Pinpoint the cell where the given text exists, returning its (x, y) midpoint coordinate. 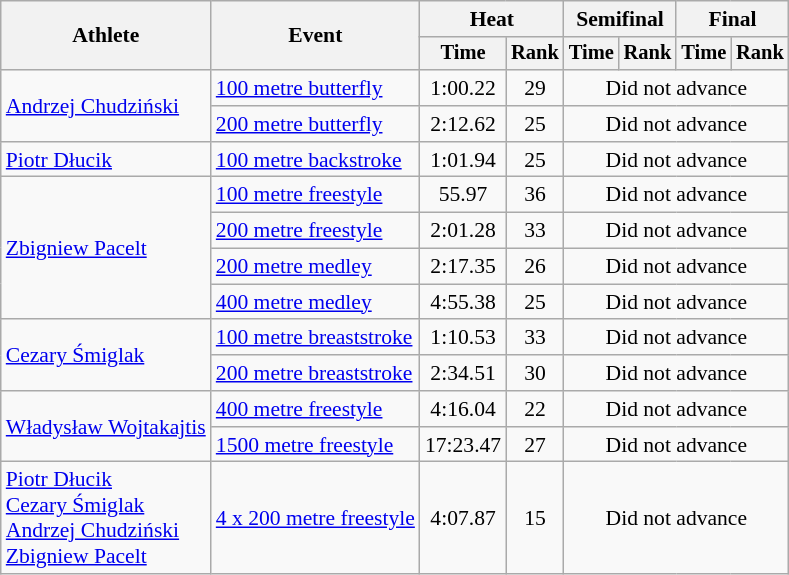
22 (535, 409)
15 (535, 518)
Event (316, 36)
Piotr Dłucik (106, 160)
4:55.38 (463, 302)
100 metre butterfly (316, 88)
4 x 200 metre freestyle (316, 518)
Semifinal (620, 19)
200 metre breaststroke (316, 373)
Final (732, 19)
100 metre backstroke (316, 160)
2:34.51 (463, 373)
2:12.62 (463, 124)
200 metre medley (316, 267)
2:17.35 (463, 267)
200 metre butterfly (316, 124)
Andrzej Chudziński (106, 106)
Heat (492, 19)
Zbigniew Pacelt (106, 248)
27 (535, 445)
Władysław Wojtakajtis (106, 426)
400 metre medley (316, 302)
29 (535, 88)
36 (535, 195)
Cezary Śmiglak (106, 356)
Piotr DłucikCezary ŚmiglakAndrzej ChudzińskiZbigniew Pacelt (106, 518)
4:16.04 (463, 409)
26 (535, 267)
17:23.47 (463, 445)
1:10.53 (463, 338)
30 (535, 373)
55.97 (463, 195)
2:01.28 (463, 231)
4:07.87 (463, 518)
1:00.22 (463, 88)
1500 metre freestyle (316, 445)
200 metre freestyle (316, 231)
100 metre freestyle (316, 195)
Athlete (106, 36)
400 metre freestyle (316, 409)
100 metre breaststroke (316, 338)
1:01.94 (463, 160)
